For the text-containing cell, return its midpoint in [X, Y] coordinate format. 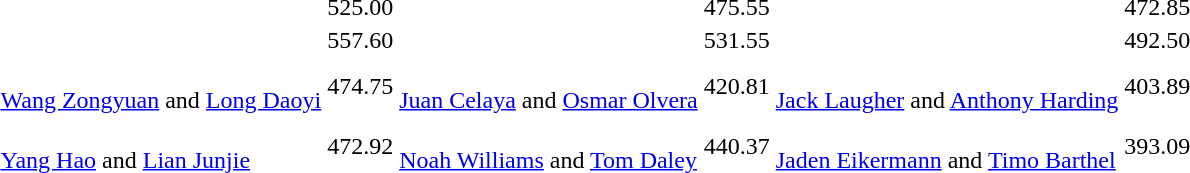
420.81 [736, 86]
Juan Celaya and Osmar Olvera [549, 86]
Jack Laugher and Anthony Harding [947, 86]
531.55 [736, 40]
557.60 [360, 40]
474.75 [360, 86]
